Capture the cell that displays the provided text and extract its [X, Y] central coordinate. 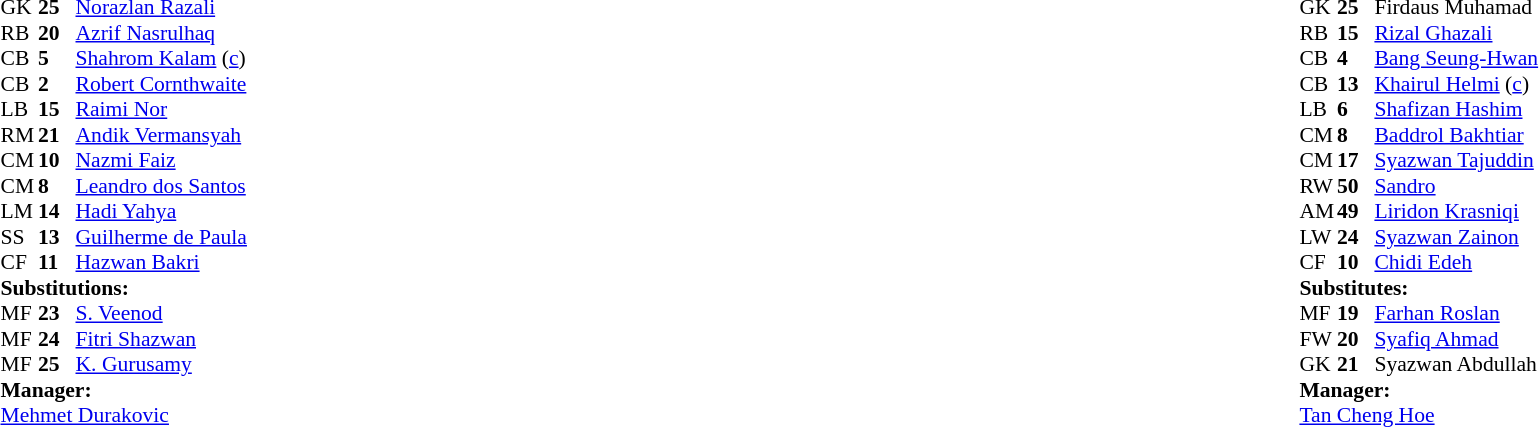
Guilherme de Paula [162, 237]
Baddrol Bakhtiar [1456, 135]
Andik Vermansyah [162, 135]
SS [19, 237]
Syafiq Ahmad [1456, 339]
17 [1356, 161]
Fitri Shazwan [162, 339]
50 [1356, 186]
LM [19, 211]
AM [1318, 211]
Farhan Roslan [1456, 313]
Shahrom Kalam (c) [162, 59]
K. Gurusamy [162, 365]
FW [1318, 339]
6 [1356, 109]
2 [57, 84]
Robert Cornthwaite [162, 84]
GK [1318, 365]
Shafizan Hashim [1456, 109]
25 [57, 365]
Bang Seung-Hwan [1456, 59]
19 [1356, 313]
49 [1356, 211]
Nazmi Faiz [162, 161]
Substitutes: [1418, 288]
11 [57, 263]
Rizal Ghazali [1456, 33]
14 [57, 211]
Leandro dos Santos [162, 186]
S. Veenod [162, 313]
Syazwan Tajuddin [1456, 161]
Hazwan Bakri [162, 263]
Khairul Helmi (c) [1456, 84]
Azrif Nasrulhaq [162, 33]
Syazwan Abdullah [1456, 365]
4 [1356, 59]
RM [19, 135]
Substitutions: [123, 288]
Liridon Krasniqi [1456, 211]
Raimi Nor [162, 109]
RW [1318, 186]
Hadi Yahya [162, 211]
23 [57, 313]
Chidi Edeh [1456, 263]
5 [57, 59]
Sandro [1456, 186]
Syazwan Zainon [1456, 237]
LW [1318, 237]
